For the text-containing cell, return its midpoint in [X, Y] coordinate format. 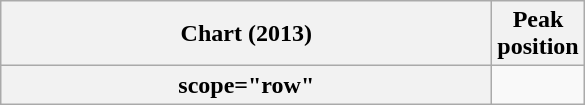
Chart (2013) [246, 34]
scope="row" [246, 85]
Peakposition [538, 34]
